Search for the cell housing the specified text and yield its [X, Y] center coordinate. 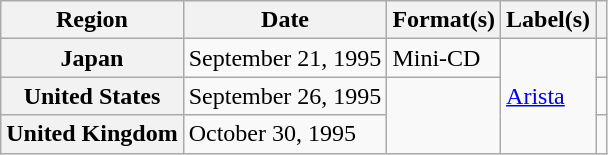
Region [92, 20]
September 21, 1995 [285, 58]
September 26, 1995 [285, 96]
Label(s) [548, 20]
Arista [548, 96]
Mini-CD [444, 58]
Date [285, 20]
Format(s) [444, 20]
Japan [92, 58]
United States [92, 96]
October 30, 1995 [285, 134]
United Kingdom [92, 134]
